From the cell containing the given text, extract its center point as [x, y] coordinate. 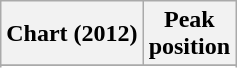
Peakposition [189, 34]
Chart (2012) [72, 34]
